Find where the given text appears and provide that cell's center as [x, y] coordinate. 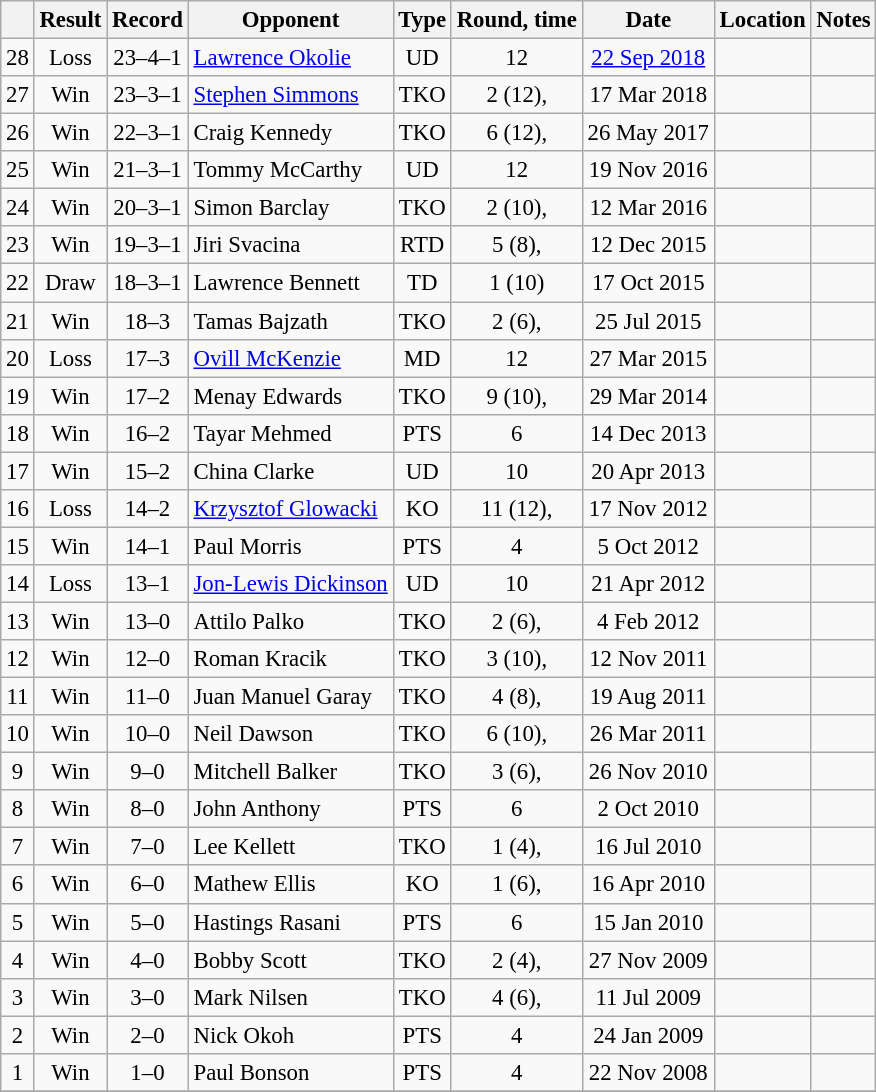
4 Feb 2012 [648, 621]
Simon Barclay [290, 208]
3 (10), [516, 659]
5 Oct 2012 [648, 546]
Record [148, 20]
16 Jul 2010 [648, 847]
Bobby Scott [290, 960]
27 Mar 2015 [648, 358]
6 (10), [516, 734]
Ovill McKenzie [290, 358]
25 Jul 2015 [648, 321]
20–3–1 [148, 208]
Craig Kennedy [290, 133]
26 [18, 133]
MD [422, 358]
Round, time [516, 20]
Jiri Svacina [290, 245]
9–0 [148, 772]
Mitchell Balker [290, 772]
23 [18, 245]
13 [18, 621]
John Anthony [290, 809]
1–0 [148, 1073]
15–2 [148, 471]
14–1 [148, 546]
Lee Kellett [290, 847]
26 May 2017 [648, 133]
27 [18, 95]
4–0 [148, 960]
Krzysztof Glowacki [290, 509]
2 (10), [516, 208]
Lawrence Okolie [290, 58]
22 [18, 283]
China Clarke [290, 471]
Result [70, 20]
20 Apr 2013 [648, 471]
22 Sep 2018 [648, 58]
1 (6), [516, 885]
Mark Nilsen [290, 997]
1 (4), [516, 847]
Lawrence Bennett [290, 283]
11–0 [148, 697]
13–0 [148, 621]
25 [18, 170]
2 Oct 2010 [648, 809]
29 Mar 2014 [648, 396]
14 Dec 2013 [648, 433]
16–2 [148, 433]
Menay Edwards [290, 396]
21 Apr 2012 [648, 584]
Paul Bonson [290, 1073]
11 [18, 697]
Mathew Ellis [290, 885]
Attilo Palko [290, 621]
16 Apr 2010 [648, 885]
Paul Morris [290, 546]
8–0 [148, 809]
Tommy McCarthy [290, 170]
19–3–1 [148, 245]
12 Mar 2016 [648, 208]
17 Oct 2015 [648, 283]
1 (10) [516, 283]
24 [18, 208]
17–2 [148, 396]
Tayar Mehmed [290, 433]
19 Aug 2011 [648, 697]
Date [648, 20]
21 [18, 321]
Juan Manuel Garay [290, 697]
Neil Dawson [290, 734]
Type [422, 20]
27 Nov 2009 [648, 960]
17–3 [148, 358]
22–3–1 [148, 133]
6 (12), [516, 133]
3 [18, 997]
23–3–1 [148, 95]
26 Nov 2010 [648, 772]
12 Nov 2011 [648, 659]
11 Jul 2009 [648, 997]
Jon-Lewis Dickinson [290, 584]
19 [18, 396]
12 Dec 2015 [648, 245]
Roman Kracik [290, 659]
RTD [422, 245]
2–0 [148, 1035]
24 Jan 2009 [648, 1035]
Stephen Simmons [290, 95]
5 [18, 922]
15 Jan 2010 [648, 922]
3–0 [148, 997]
2 [18, 1035]
5 (8), [516, 245]
7 [18, 847]
2 (12), [516, 95]
19 Nov 2016 [648, 170]
28 [18, 58]
5–0 [148, 922]
15 [18, 546]
9 [18, 772]
11 (12), [516, 509]
4 (8), [516, 697]
22 Nov 2008 [648, 1073]
26 Mar 2011 [648, 734]
Draw [70, 283]
14 [18, 584]
Nick Okoh [290, 1035]
6–0 [148, 885]
18–3 [148, 321]
20 [18, 358]
Tamas Bajzath [290, 321]
16 [18, 509]
21–3–1 [148, 170]
Hastings Rasani [290, 922]
1 [18, 1073]
7–0 [148, 847]
4 (6), [516, 997]
Opponent [290, 20]
17 [18, 471]
Location [762, 20]
17 Nov 2012 [648, 509]
8 [18, 809]
Notes [844, 20]
18 [18, 433]
14–2 [148, 509]
23–4–1 [148, 58]
13–1 [148, 584]
2 (4), [516, 960]
10–0 [148, 734]
17 Mar 2018 [648, 95]
9 (10), [516, 396]
TD [422, 283]
18–3–1 [148, 283]
12–0 [148, 659]
3 (6), [516, 772]
